Detect which cell encompasses the target text, then output its [x, y] center coordinate. 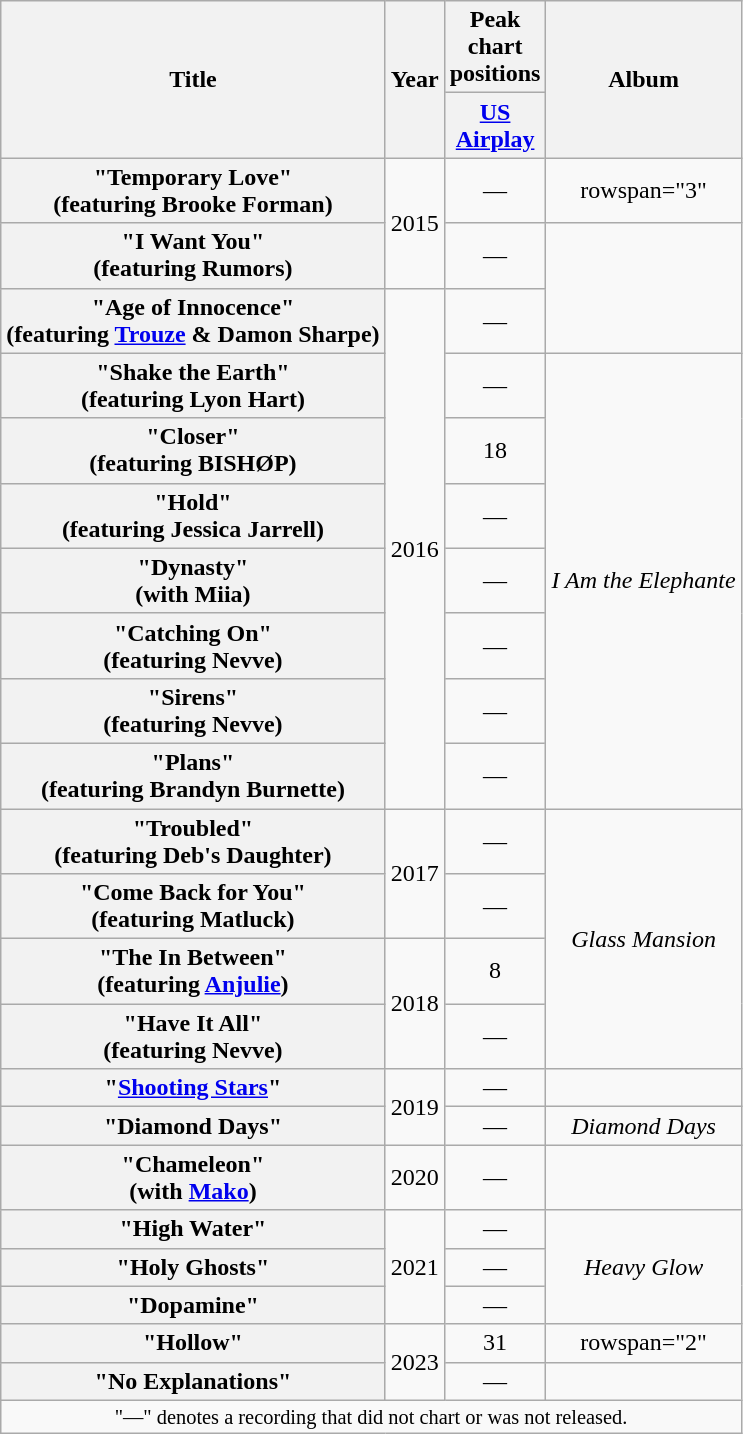
"High Water" [193, 1229]
2015 [414, 223]
2019 [414, 1107]
"Hold"(featuring Jessica Jarrell) [193, 516]
"Temporary Love"(featuring Brooke Forman) [193, 190]
"Dynasty"(with Miia) [193, 580]
"Chameleon" (with Mako) [193, 1178]
"Dopamine" [193, 1305]
31 [495, 1343]
I Am the Elephante [644, 580]
Title [193, 80]
rowspan="3" [644, 190]
"Come Back for You" (featuring Matluck) [193, 906]
Heavy Glow [644, 1267]
"—" denotes a recording that did not chart or was not released. [371, 1417]
8 [495, 972]
"I Want You"(featuring Rumors) [193, 256]
Album [644, 80]
"Closer"(featuring BISHØP) [193, 450]
rowspan="2" [644, 1343]
2017 [414, 873]
Year [414, 80]
Diamond Days [644, 1126]
"Plans"(featuring Brandyn Burnette) [193, 776]
"Hollow" [193, 1343]
"Have It All" (featuring Nevve) [193, 1036]
"Diamond Days" [193, 1126]
2016 [414, 548]
Glass Mansion [644, 938]
18 [495, 450]
"Age of Innocence"(featuring Trouze & Damon Sharpe) [193, 320]
"Troubled" (featuring Deb's Daughter) [193, 840]
"No Explanations" [193, 1381]
2021 [414, 1267]
"Shake the Earth"(featuring Lyon Hart) [193, 386]
"The In Between" (featuring Anjulie) [193, 972]
USAirplay [495, 126]
2020 [414, 1178]
"Catching On"(featuring Nevve) [193, 646]
2018 [414, 1004]
"Sirens"(featuring Nevve) [193, 710]
Peakchartpositions [495, 47]
"Shooting Stars" [193, 1088]
"Holy Ghosts" [193, 1267]
2023 [414, 1362]
